Search for the cell housing the specified text and yield its (x, y) center coordinate. 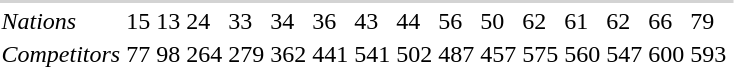
33 (246, 21)
43 (372, 21)
34 (288, 21)
61 (582, 21)
44 (414, 21)
50 (498, 21)
13 (168, 21)
Nations (61, 21)
79 (708, 21)
36 (330, 21)
66 (666, 21)
24 (204, 21)
15 (138, 21)
56 (456, 21)
